Extract the [x, y] coordinate from the center of the cell holding the provided text.  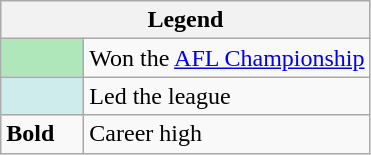
Bold [42, 134]
Career high [227, 134]
Won the AFL Championship [227, 58]
Led the league [227, 96]
Legend [186, 20]
